Extract the (X, Y) coordinate from the center of the cell holding the provided text.  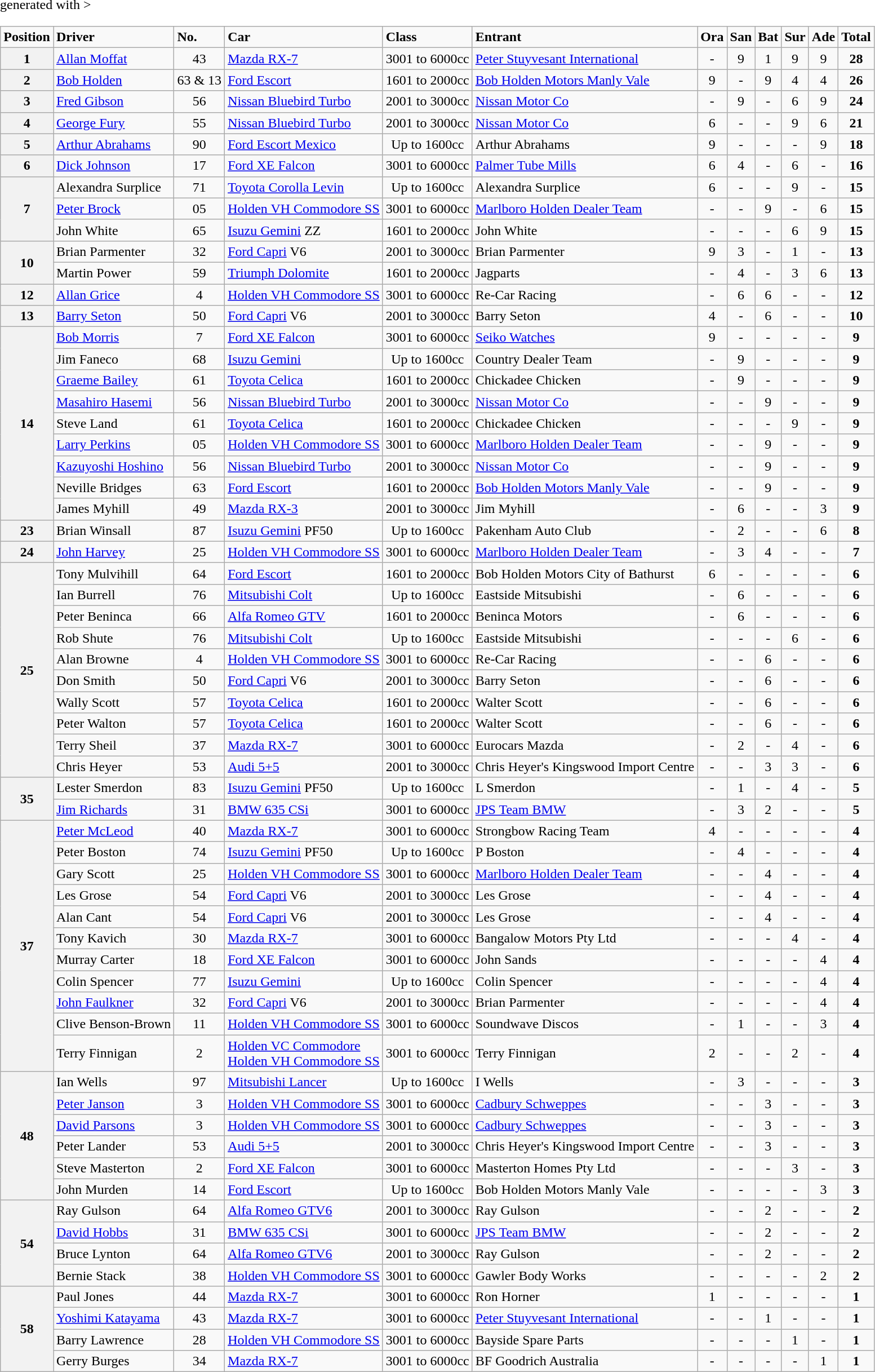
44 (199, 1296)
34 (199, 1361)
Class (427, 37)
Position (27, 37)
Jim Myhill (585, 509)
John Harvey (113, 552)
John Sands (585, 959)
48 (27, 1136)
Masahiro Hasemi (113, 402)
63 (199, 488)
Toyota Corolla Levin (304, 187)
Neville Bridges (113, 488)
Ade (823, 37)
No. (199, 37)
Ford Escort Mexico (304, 144)
49 (199, 509)
Mazda RX-3 (304, 509)
Dick Johnson (113, 166)
Don Smith (113, 681)
Sur (795, 37)
97 (199, 1082)
Martin Power (113, 273)
Alan Cant (113, 917)
Jagparts (585, 273)
Country Dealer Team (585, 359)
40 (199, 831)
Ian Wells (113, 1082)
Murray Carter (113, 959)
38 (199, 1275)
Steve Land (113, 423)
Lester Smerdon (113, 788)
Mitsubishi Lancer (304, 1082)
Wally Scott (113, 702)
Tony Kavich (113, 938)
Peter McLeod (113, 831)
59 (199, 273)
11 (199, 1024)
Masterton Homes Pty Ltd (585, 1168)
Chris Heyer (113, 767)
Entrant (585, 37)
66 (199, 616)
87 (199, 530)
Yoshimi Katayama (113, 1318)
Bayside Spare Parts (585, 1340)
Bob Holden (113, 80)
Bat (769, 37)
George Fury (113, 123)
Clive Benson-Brown (113, 1024)
Bruce Lynton (113, 1254)
Bernie Stack (113, 1275)
35 (27, 799)
Palmer Tube Mills (585, 166)
Larry Perkins (113, 445)
BF Goodrich Australia (585, 1361)
Tony Mulvihill (113, 573)
Driver (113, 37)
Alfa Romeo GTV (304, 616)
Ron Horner (585, 1296)
58 (27, 1329)
Barry Lawrence (113, 1340)
Kazuyoshi Hoshino (113, 466)
Steve Masterton (113, 1168)
65 (199, 230)
Jim Richards (113, 809)
21 (856, 123)
55 (199, 123)
16 (856, 166)
8 (856, 530)
David Hobbs (113, 1232)
Holden VC Commodore Holden VH Commodore SS (304, 1053)
26 (856, 80)
71 (199, 187)
Alan Browne (113, 660)
63 & 13 (199, 80)
Pakenham Auto Club (585, 530)
30 (199, 938)
Total (856, 37)
Gary Scott (113, 874)
Beninca Motors (585, 616)
77 (199, 981)
James Myhill (113, 509)
Seiko Watches (585, 338)
Bob Holden Motors City of Bathurst (585, 573)
John Faulkner (113, 1003)
I Wells (585, 1082)
Strongbow Racing Team (585, 831)
83 (199, 788)
23 (27, 530)
Peter Boston (113, 852)
Peter Lander (113, 1147)
Peter Brock (113, 209)
Bangalow Motors Pty Ltd (585, 938)
John Murden (113, 1189)
Fred Gibson (113, 101)
Peter Walton (113, 724)
Triumph Dolomite (304, 273)
Gawler Body Works (585, 1275)
Jim Faneco (113, 359)
Rob Shute (113, 638)
Soundwave Discos (585, 1024)
Bob Morris (113, 338)
90 (199, 144)
Car (304, 37)
Ian Burrell (113, 595)
Peter Janson (113, 1104)
P Boston (585, 852)
David Parsons (113, 1125)
Paul Jones (113, 1296)
Gerry Burges (113, 1361)
17 (199, 166)
Allan Moffat (113, 59)
Isuzu Gemini ZZ (304, 230)
Peter Beninca (113, 616)
68 (199, 359)
Ora (712, 37)
Allan Grice (113, 295)
Eurocars Mazda (585, 745)
74 (199, 852)
Brian Winsall (113, 530)
Graeme Bailey (113, 380)
L Smerdon (585, 788)
Terry Sheil (113, 745)
San (741, 37)
